Extract the [X, Y] coordinate from the center of the cell holding the provided text.  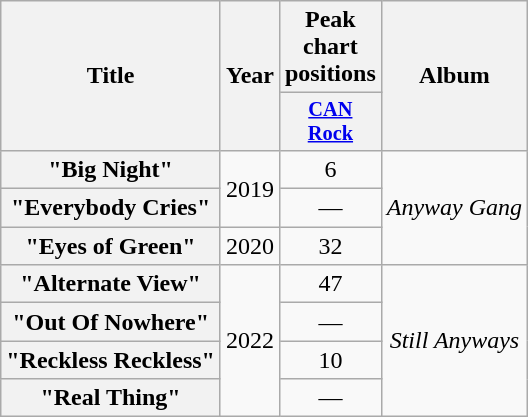
10 [330, 360]
CANRock [330, 122]
Anyway Gang [454, 207]
"Big Night" [111, 169]
2019 [250, 188]
6 [330, 169]
"Out Of Nowhere" [111, 322]
"Alternate View" [111, 284]
"Real Thing" [111, 398]
32 [330, 246]
2020 [250, 246]
Year [250, 76]
"Everybody Cries" [111, 208]
Peak chart positions [330, 47]
Title [111, 76]
47 [330, 284]
2022 [250, 341]
Album [454, 76]
"Reckless Reckless" [111, 360]
Still Anyways [454, 341]
"Eyes of Green" [111, 246]
